Pinpoint the cell where the given text exists, returning its [x, y] midpoint coordinate. 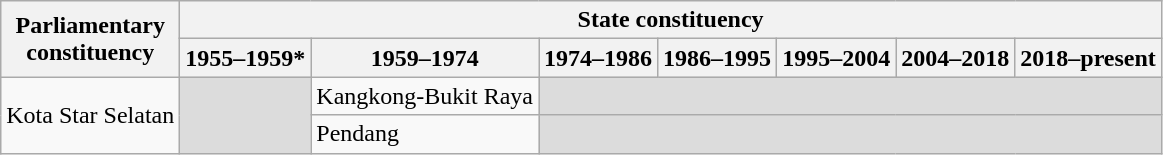
Parliamentaryconstituency [90, 39]
1974–1986 [598, 58]
Pendang [425, 134]
Kota Star Selatan [90, 115]
Kangkong-Bukit Raya [425, 96]
2004–2018 [956, 58]
2018–present [1088, 58]
1995–2004 [836, 58]
1955–1959* [246, 58]
State constituency [671, 20]
1959–1974 [425, 58]
1986–1995 [718, 58]
